Pinpoint the cell where the given text exists, returning its (x, y) midpoint coordinate. 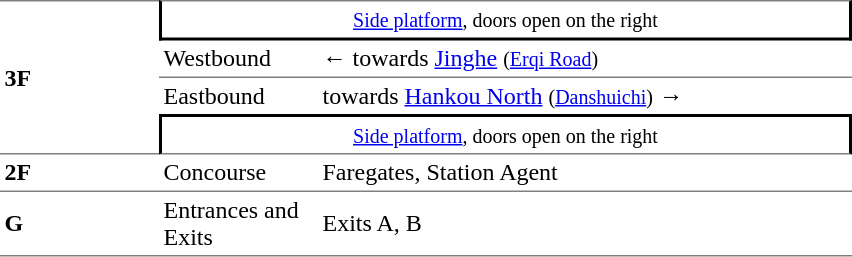
towards Hankou North (Danshuichi) → (585, 95)
3F (80, 77)
← towards Jinghe (Erqi Road) (585, 58)
Eastbound (238, 95)
Exits A, B (585, 224)
Entrances and Exits (238, 224)
Concourse (238, 173)
Westbound (238, 58)
Faregates, Station Agent (585, 173)
2F (80, 173)
G (80, 224)
